For the text-containing cell, return its midpoint in (x, y) coordinate format. 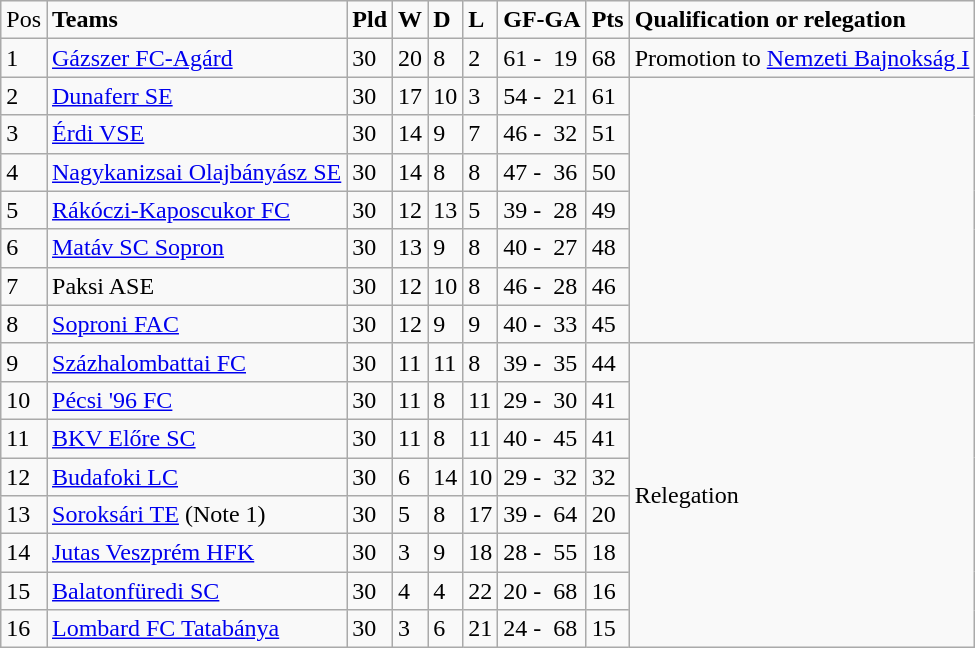
45 (608, 324)
Budafoki LC (196, 477)
28 - 55 (542, 553)
Százhalombattai FC (196, 362)
1 (24, 58)
61 - 19 (542, 58)
46 (608, 286)
Rákóczi-Kaposcukor FC (196, 210)
Pts (608, 20)
Qualification or relegation (802, 20)
29 - 32 (542, 477)
39 - 64 (542, 515)
D (446, 20)
Teams (196, 20)
Érdi VSE (196, 134)
Relegation (802, 495)
Promotion to Nemzeti Bajnokság I (802, 58)
L (480, 20)
61 (608, 96)
44 (608, 362)
21 (480, 629)
40 - 33 (542, 324)
Pos (24, 20)
49 (608, 210)
Nagykanizsai Olajbányász SE (196, 172)
Paksi ASE (196, 286)
40 - 45 (542, 438)
29 - 30 (542, 400)
40 - 27 (542, 248)
Dunaferr SE (196, 96)
Soproni FAC (196, 324)
32 (608, 477)
Matáv SC Sopron (196, 248)
39 - 28 (542, 210)
47 - 36 (542, 172)
24 - 68 (542, 629)
46 - 32 (542, 134)
W (410, 20)
GF-GA (542, 20)
68 (608, 58)
39 - 35 (542, 362)
Pld (370, 20)
Soroksári TE (Note 1) (196, 515)
Gázszer FC-Agárd (196, 58)
BKV Előre SC (196, 438)
48 (608, 248)
46 - 28 (542, 286)
51 (608, 134)
Lombard FC Tatabánya (196, 629)
50 (608, 172)
22 (480, 591)
Balatonfüredi SC (196, 591)
54 - 21 (542, 96)
20 - 68 (542, 591)
Jutas Veszprém HFK (196, 553)
Pécsi '96 FC (196, 400)
